Extract the [X, Y] coordinate from the center of the cell holding the provided text.  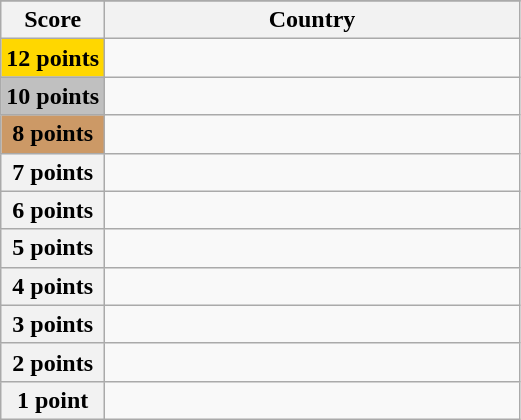
4 points [53, 286]
2 points [53, 362]
8 points [53, 134]
1 point [53, 400]
7 points [53, 172]
3 points [53, 324]
Score [53, 20]
12 points [53, 58]
Country [312, 20]
5 points [53, 248]
6 points [53, 210]
10 points [53, 96]
